Pinpoint the cell where the given text exists, returning its (x, y) midpoint coordinate. 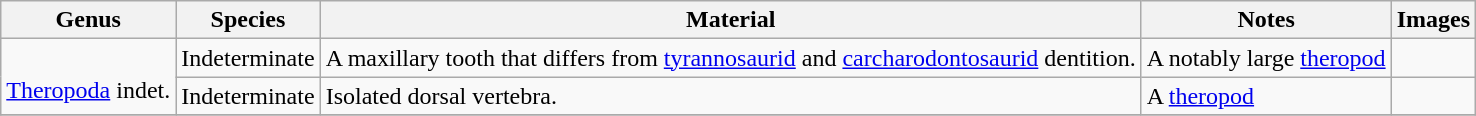
Images (1433, 20)
Isolated dorsal vertebra. (730, 96)
Species (248, 20)
Material (730, 20)
A maxillary tooth that differs from tyrannosaurid and carcharodontosaurid dentition. (730, 58)
A notably large theropod (1266, 58)
A theropod (1266, 96)
Notes (1266, 20)
Theropoda indet. (88, 77)
Genus (88, 20)
